Pinpoint the cell where the given text exists, returning its [X, Y] midpoint coordinate. 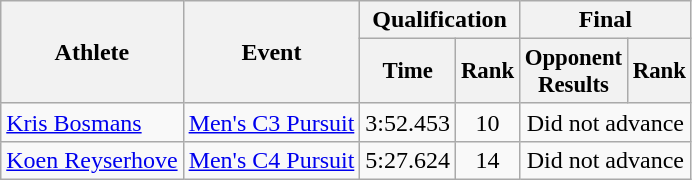
Kris Bosmans [92, 122]
5:27.624 [408, 160]
Time [408, 72]
Men's C3 Pursuit [272, 122]
Men's C4 Pursuit [272, 160]
OpponentResults [573, 72]
Qualification [440, 20]
Final [605, 20]
Athlete [92, 52]
Koen Reyserhove [92, 160]
3:52.453 [408, 122]
14 [488, 160]
Event [272, 52]
10 [488, 122]
